Return (X, Y) of the center of cell containing provided text 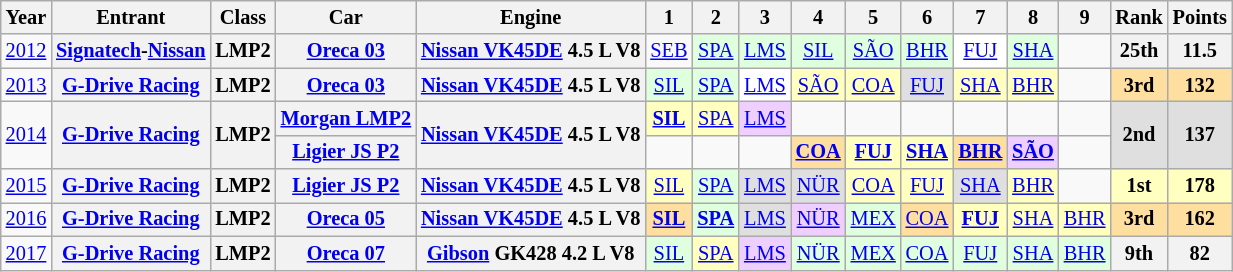
1st (1138, 186)
137 (1200, 134)
2017 (26, 253)
Year (26, 17)
2015 (26, 186)
7 (980, 17)
3 (765, 17)
25th (1138, 51)
Entrant (130, 17)
4 (818, 17)
9th (1138, 253)
SEB (668, 51)
9 (1085, 17)
2nd (1138, 134)
Oreca 07 (346, 253)
Rank (1138, 17)
Points (1200, 17)
6 (928, 17)
5 (874, 17)
Class (242, 17)
Morgan LMP2 (346, 118)
1 (668, 17)
Engine (530, 17)
2016 (26, 219)
2013 (26, 85)
2014 (26, 134)
8 (1033, 17)
2 (716, 17)
Gibson GK428 4.2 L V8 (530, 253)
11.5 (1200, 51)
162 (1200, 219)
Oreca 05 (346, 219)
82 (1200, 253)
178 (1200, 186)
132 (1200, 85)
2012 (26, 51)
Signatech-Nissan (130, 51)
Car (346, 17)
